Detect which cell encompasses the target text, then output its (x, y) center coordinate. 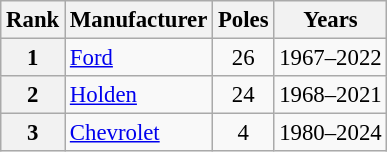
Ford (139, 58)
1967–2022 (330, 58)
4 (244, 133)
Holden (139, 95)
1968–2021 (330, 95)
3 (33, 133)
1980–2024 (330, 133)
24 (244, 95)
Chevrolet (139, 133)
1 (33, 58)
Rank (33, 20)
Poles (244, 20)
Years (330, 20)
26 (244, 58)
Manufacturer (139, 20)
2 (33, 95)
